Find where the given text appears and provide that cell's center as (x, y) coordinate. 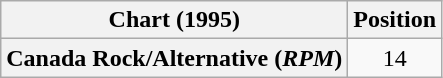
14 (395, 58)
Position (395, 20)
Chart (1995) (174, 20)
Canada Rock/Alternative (RPM) (174, 58)
